Extract the (X, Y) coordinate from the center of the cell holding the provided text.  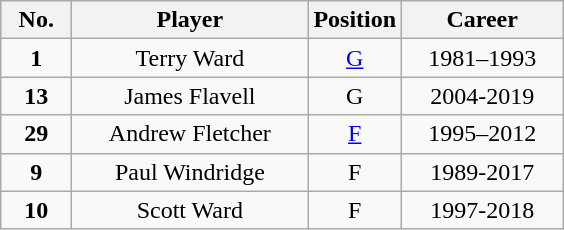
1981–1993 (482, 58)
10 (36, 210)
Career (482, 20)
9 (36, 172)
2004-2019 (482, 96)
13 (36, 96)
1995–2012 (482, 134)
Scott Ward (190, 210)
Andrew Fletcher (190, 134)
1989-2017 (482, 172)
Paul Windridge (190, 172)
1 (36, 58)
29 (36, 134)
No. (36, 20)
Player (190, 20)
Terry Ward (190, 58)
Position (355, 20)
James Flavell (190, 96)
1997-2018 (482, 210)
